From the cell containing the given text, extract its center point as [X, Y] coordinate. 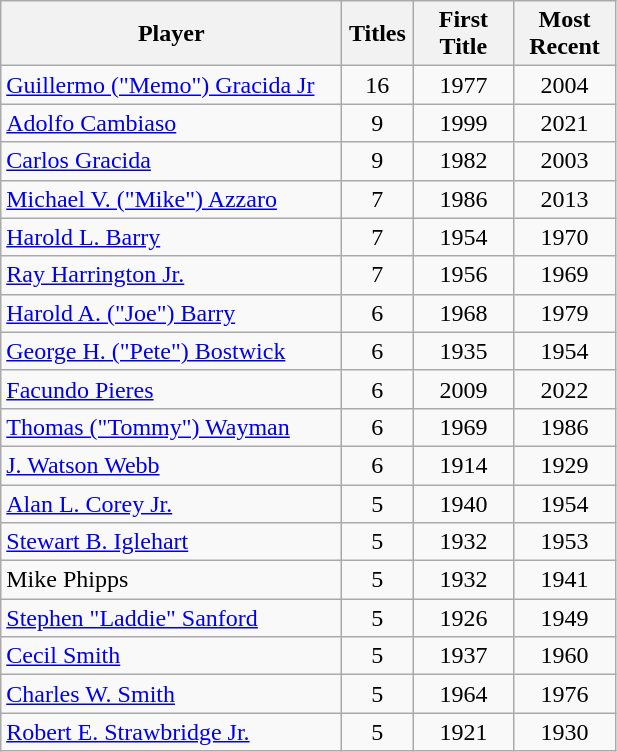
1937 [464, 656]
1976 [564, 694]
Carlos Gracida [172, 161]
16 [378, 85]
Guillermo ("Memo") Gracida Jr [172, 85]
1968 [464, 313]
Michael V. ("Mike") Azzaro [172, 199]
Harold A. ("Joe") Barry [172, 313]
Stephen "Laddie" Sanford [172, 618]
Harold L. Barry [172, 237]
Titles [378, 34]
Cecil Smith [172, 656]
First Title [464, 34]
1926 [464, 618]
Adolfo Cambiaso [172, 123]
1953 [564, 542]
1960 [564, 656]
1941 [564, 580]
Most Recent [564, 34]
1935 [464, 351]
1979 [564, 313]
2013 [564, 199]
1956 [464, 275]
1940 [464, 503]
2021 [564, 123]
1982 [464, 161]
2004 [564, 85]
J. Watson Webb [172, 465]
2003 [564, 161]
Alan L. Corey Jr. [172, 503]
Robert E. Strawbridge Jr. [172, 732]
1949 [564, 618]
Stewart B. Iglehart [172, 542]
Mike Phipps [172, 580]
George H. ("Pete") Bostwick [172, 351]
1999 [464, 123]
Player [172, 34]
1970 [564, 237]
1964 [464, 694]
2009 [464, 389]
2022 [564, 389]
1977 [464, 85]
Ray Harrington Jr. [172, 275]
1914 [464, 465]
Thomas ("Tommy") Wayman [172, 427]
1929 [564, 465]
Charles W. Smith [172, 694]
Facundo Pieres [172, 389]
1930 [564, 732]
1921 [464, 732]
